From the cell containing the given text, extract its center point as (x, y) coordinate. 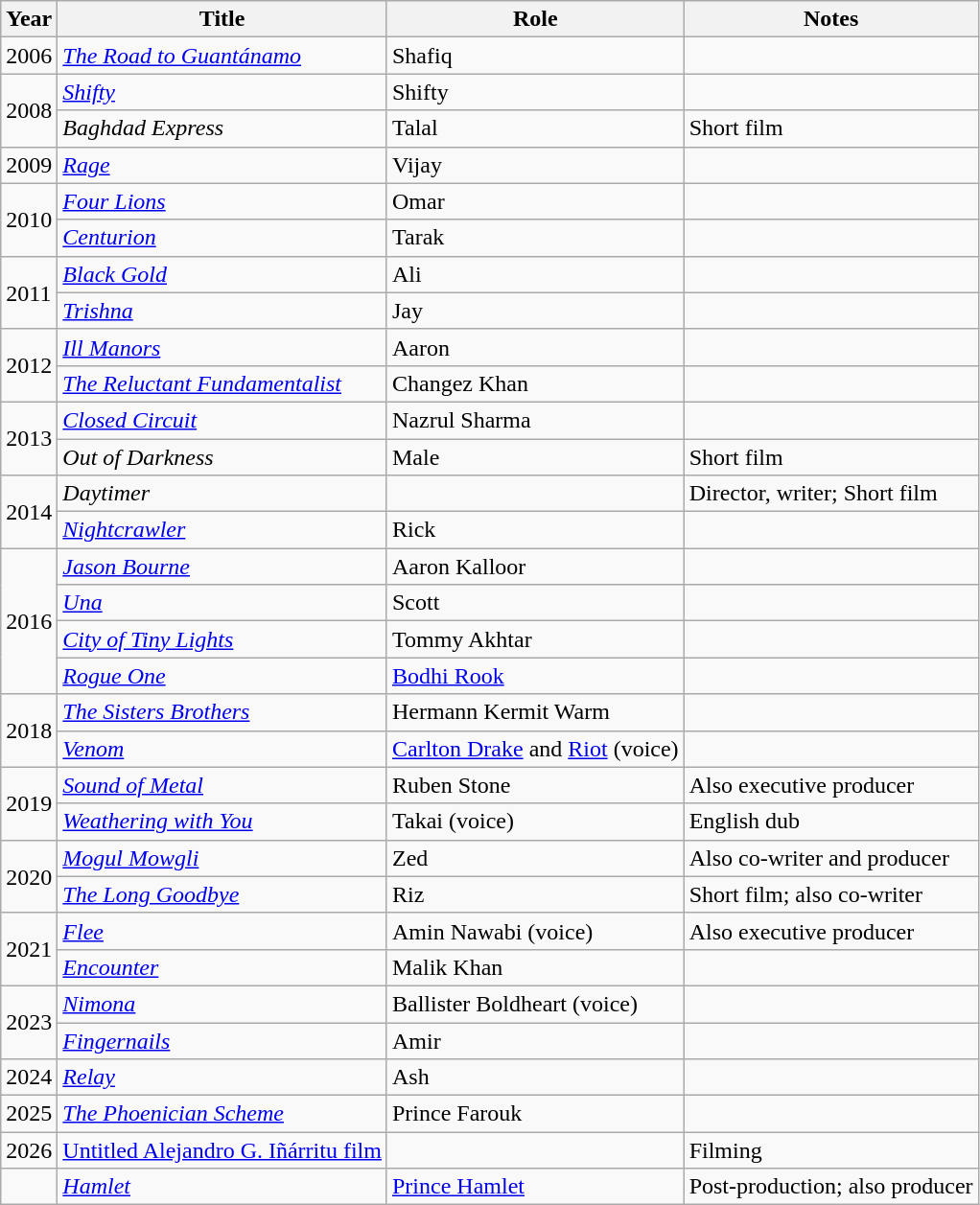
Talal (535, 128)
Zed (535, 858)
The Reluctant Fundamentalist (222, 383)
Hamlet (222, 1187)
The Phoenician Scheme (222, 1114)
Hermann Kermit Warm (535, 712)
Post-production; also producer (830, 1187)
Aaron Kalloor (535, 567)
Omar (535, 201)
Amin Nawabi (voice) (535, 931)
2016 (29, 621)
2020 (29, 876)
2009 (29, 165)
Changez Khan (535, 383)
2019 (29, 803)
2006 (29, 56)
Four Lions (222, 201)
Nimona (222, 1004)
Ill Manors (222, 347)
The Road to Guantánamo (222, 56)
Relay (222, 1078)
2023 (29, 1022)
Filming (830, 1150)
Rick (535, 530)
Amir (535, 1040)
Black Gold (222, 274)
Una (222, 603)
Title (222, 19)
2014 (29, 512)
Jay (535, 311)
Nightcrawler (222, 530)
Year (29, 19)
Shafiq (535, 56)
Nazrul Sharma (535, 420)
Sound of Metal (222, 785)
Tommy Akhtar (535, 639)
Ballister Boldheart (voice) (535, 1004)
Takai (voice) (535, 822)
Short film; also co-writer (830, 894)
2021 (29, 949)
2018 (29, 730)
2024 (29, 1078)
2013 (29, 438)
Ali (535, 274)
2011 (29, 292)
Centurion (222, 238)
Vijay (535, 165)
Daytimer (222, 494)
Director, writer; Short film (830, 494)
Jason Bourne (222, 567)
The Long Goodbye (222, 894)
English dub (830, 822)
Trishna (222, 311)
2008 (29, 110)
The Sisters Brothers (222, 712)
Bodhi Rook (535, 676)
Untitled Alejandro G. Iñárritu film (222, 1150)
Closed Circuit (222, 420)
Role (535, 19)
Ruben Stone (535, 785)
Venom (222, 749)
Encounter (222, 967)
Flee (222, 931)
Aaron (535, 347)
City of Tiny Lights (222, 639)
2012 (29, 365)
Tarak (535, 238)
Weathering with You (222, 822)
Out of Darkness (222, 457)
Fingernails (222, 1040)
Rogue One (222, 676)
Also co-writer and producer (830, 858)
Malik Khan (535, 967)
Rage (222, 165)
Mogul Mowgli (222, 858)
Carlton Drake and Riot (voice) (535, 749)
Scott (535, 603)
2026 (29, 1150)
Notes (830, 19)
Riz (535, 894)
Male (535, 457)
2010 (29, 220)
Baghdad Express (222, 128)
Prince Farouk (535, 1114)
2025 (29, 1114)
Prince Hamlet (535, 1187)
Ash (535, 1078)
